Identify which cell holds the provided text, then report its [x, y] central coordinate. 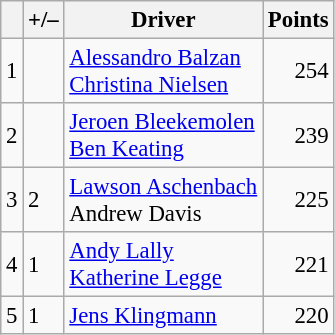
239 [298, 136]
225 [298, 200]
221 [298, 264]
Alessandro Balzan Christina Nielsen [163, 72]
Jens Klingmann [163, 316]
4 [12, 264]
3 [12, 200]
Andy Lally Katherine Legge [163, 264]
Jeroen Bleekemolen Ben Keating [163, 136]
Driver [163, 20]
254 [298, 72]
220 [298, 316]
5 [12, 316]
Points [298, 20]
Lawson Aschenbach Andrew Davis [163, 200]
+/– [44, 20]
